Determine the [x, y] coordinate at the center of the cell enclosing the given text.  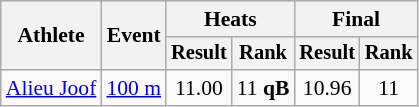
100 m [134, 88]
Athlete [52, 36]
11 [389, 88]
10.96 [327, 88]
11.00 [199, 88]
Event [134, 36]
Final [356, 19]
Heats [230, 19]
Alieu Joof [52, 88]
11 qB [264, 88]
